Output the [x, y] coordinate of the center of the cell containing the given text.  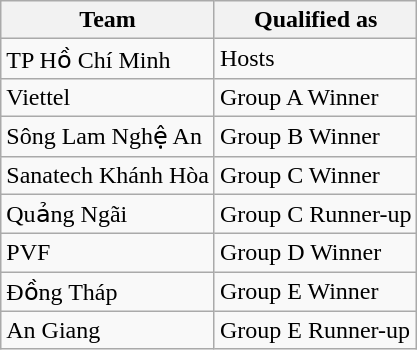
TP Hồ Chí Minh [108, 59]
PVF [108, 253]
Group D Winner [316, 253]
Quảng Ngãi [108, 214]
Sanatech Khánh Hòa [108, 175]
Hosts [316, 59]
Đồng Tháp [108, 292]
Group C Winner [316, 175]
Viettel [108, 97]
Group C Runner-up [316, 214]
Group E Winner [316, 292]
Group A Winner [316, 97]
Group B Winner [316, 136]
Group E Runner-up [316, 330]
Sông Lam Nghệ An [108, 136]
Qualified as [316, 20]
An Giang [108, 330]
Team [108, 20]
